From the cell containing the given text, extract its center point as [x, y] coordinate. 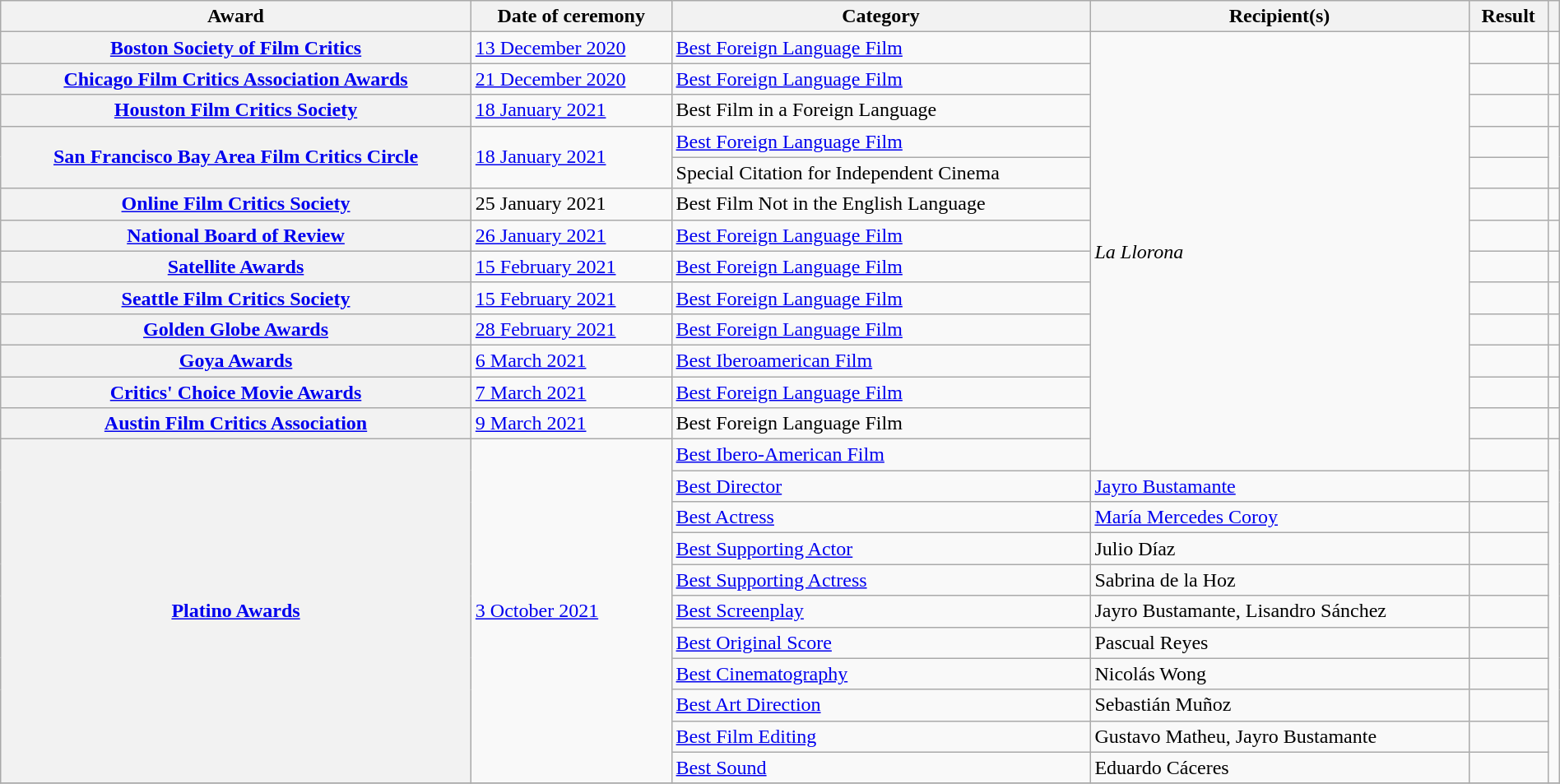
Satellite Awards [236, 267]
Best Ibero-American Film [880, 455]
Best Sound [880, 768]
Best Cinematography [880, 674]
Jayro Bustamante, Lisandro Sánchez [1279, 611]
Best Film Not in the English Language [880, 204]
Best Director [880, 486]
26 January 2021 [571, 235]
Nicolás Wong [1279, 674]
Julio Díaz [1279, 549]
21 December 2020 [571, 79]
Chicago Film Critics Association Awards [236, 79]
13 December 2020 [571, 48]
National Board of Review [236, 235]
Result [1508, 16]
Houston Film Critics Society [236, 110]
Boston Society of Film Critics [236, 48]
Goya Awards [236, 360]
Date of ceremony [571, 16]
Sebastián Muñoz [1279, 705]
7 March 2021 [571, 392]
Platino Awards [236, 612]
Best Actress [880, 517]
3 October 2021 [571, 612]
Best Iberoamerican Film [880, 360]
Golden Globe Awards [236, 329]
Austin Film Critics Association [236, 424]
25 January 2021 [571, 204]
María Mercedes Coroy [1279, 517]
Special Citation for Independent Cinema [880, 173]
Best Film Editing [880, 736]
28 February 2021 [571, 329]
6 March 2021 [571, 360]
Best Original Score [880, 643]
Category [880, 16]
Recipient(s) [1279, 16]
Eduardo Cáceres [1279, 768]
Best Supporting Actor [880, 549]
Best Art Direction [880, 705]
Award [236, 16]
La Llorona [1279, 252]
Best Film in a Foreign Language [880, 110]
Sabrina de la Hoz [1279, 580]
Jayro Bustamante [1279, 486]
Online Film Critics Society [236, 204]
9 March 2021 [571, 424]
Pascual Reyes [1279, 643]
San Francisco Bay Area Film Critics Circle [236, 157]
Seattle Film Critics Society [236, 298]
Best Screenplay [880, 611]
Best Supporting Actress [880, 580]
Critics' Choice Movie Awards [236, 392]
Gustavo Matheu, Jayro Bustamante [1279, 736]
